Scan for the cell matching the given text and deliver its (X, Y) coordinate at center. 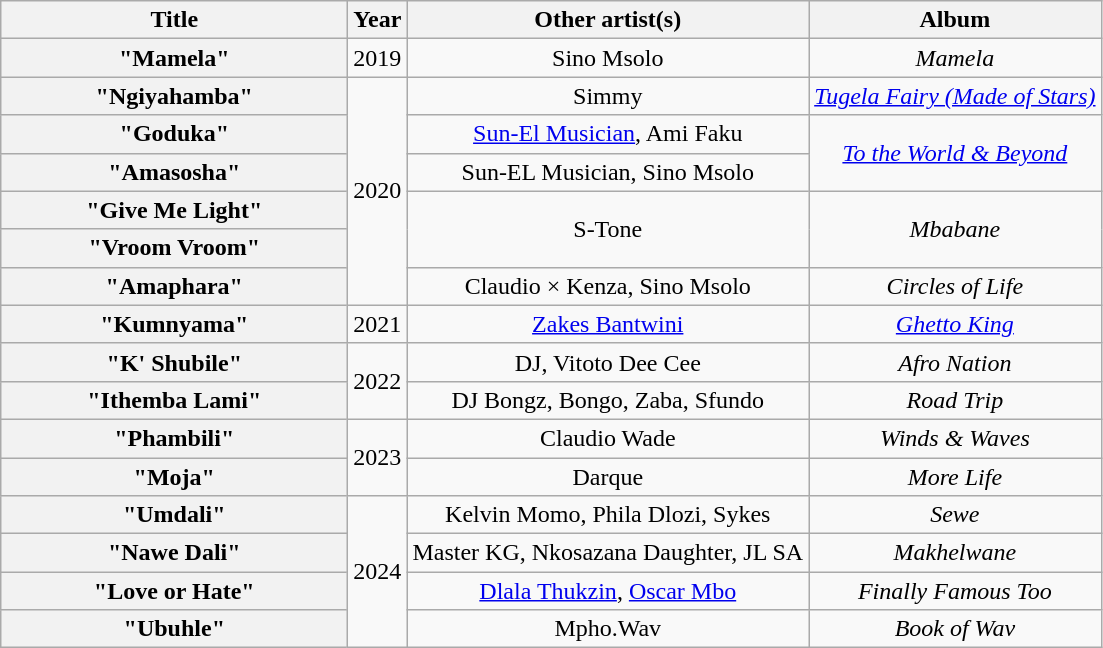
"Nawe Dali" (174, 553)
Kelvin Momo, Phila Dlozi, Sykes (608, 515)
Circles of Life (955, 286)
More Life (955, 477)
2021 (378, 324)
To the World & Beyond (955, 153)
Claudio × Kenza, Sino Msolo (608, 286)
"Goduka" (174, 134)
Darque (608, 477)
"Ithemba Lami" (174, 400)
Sewe (955, 515)
Other artist(s) (608, 20)
Mbabane (955, 229)
S-Tone (608, 229)
Finally Famous Too (955, 591)
Master KG, Nkosazana Daughter, JL SA (608, 553)
"Ngiyahamba" (174, 96)
Sun-El Musician, Ami Faku (608, 134)
DJ, Vitoto Dee Cee (608, 362)
Zakes Bantwini (608, 324)
"Amasosha" (174, 172)
"Ubuhle" (174, 629)
"Amaphara" (174, 286)
Sino Msolo (608, 58)
Afro Nation (955, 362)
Ghetto King (955, 324)
Year (378, 20)
Mpho.Wav (608, 629)
Tugela Fairy (Made of Stars) (955, 96)
"Phambili" (174, 438)
"Kumnyama" (174, 324)
Dlala Thukzin, Oscar Mbo (608, 591)
Sun-EL Musician, Sino Msolo (608, 172)
Album (955, 20)
Mamela (955, 58)
Title (174, 20)
2022 (378, 381)
"Love or Hate" (174, 591)
"Moja" (174, 477)
"K' Shubile" (174, 362)
DJ Bongz, Bongo, Zaba, Sfundo (608, 400)
"Mamela" (174, 58)
"Vroom Vroom" (174, 248)
2024 (378, 572)
Winds & Waves (955, 438)
"Give Me Light" (174, 210)
Claudio Wade (608, 438)
2023 (378, 457)
Book of Wav (955, 629)
2019 (378, 58)
"Umdali" (174, 515)
Simmy (608, 96)
2020 (378, 191)
Makhelwane (955, 553)
Road Trip (955, 400)
